Pinpoint the cell where the given text exists, returning its [X, Y] midpoint coordinate. 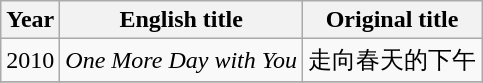
2010 [30, 60]
Original title [392, 20]
English title [182, 20]
走向春天的下午 [392, 60]
One More Day with You [182, 60]
Year [30, 20]
